Detect which cell encompasses the target text, then output its [x, y] center coordinate. 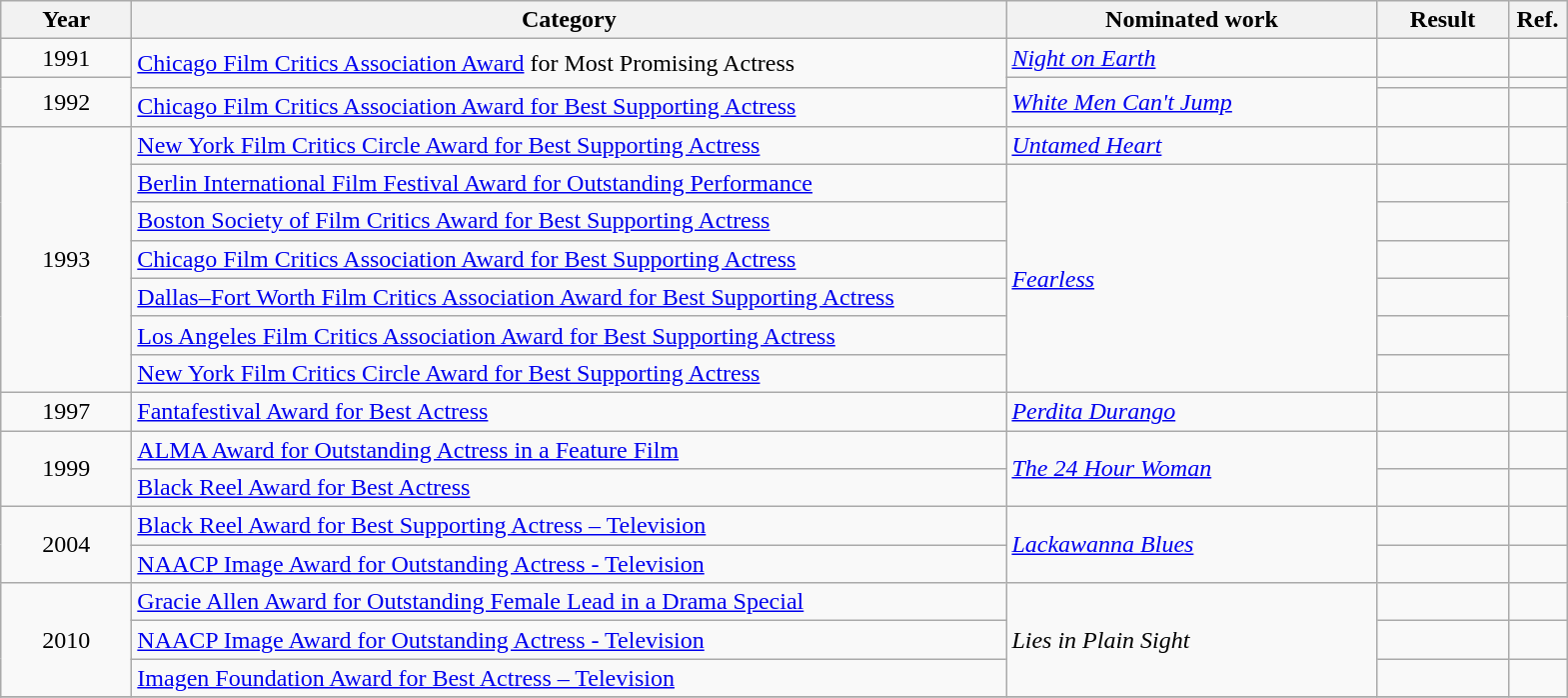
1992 [66, 102]
Perdita Durango [1191, 411]
Lackawanna Blues [1191, 545]
Black Reel Award for Best Supporting Actress – Television [570, 526]
Chicago Film Critics Association Award for Most Promising Actress [570, 64]
Lies in Plain Sight [1191, 640]
The 24 Hour Woman [1191, 468]
2004 [66, 545]
Gracie Allen Award for Outstanding Female Lead in a Drama Special [570, 602]
Berlin International Film Festival Award for Outstanding Performance [570, 183]
Result [1443, 20]
1999 [66, 468]
Ref. [1537, 20]
Untamed Heart [1191, 145]
Dallas–Fort Worth Film Critics Association Award for Best Supporting Actress [570, 297]
Imagen Foundation Award for Best Actress – Television [570, 678]
Category [570, 20]
Fearless [1191, 278]
2010 [66, 640]
Nominated work [1191, 20]
Year [66, 20]
ALMA Award for Outstanding Actress in a Feature Film [570, 449]
Night on Earth [1191, 58]
Los Angeles Film Critics Association Award for Best Supporting Actress [570, 335]
Black Reel Award for Best Actress [570, 488]
White Men Can't Jump [1191, 102]
Fantafestival Award for Best Actress [570, 411]
1997 [66, 411]
1993 [66, 259]
1991 [66, 58]
Boston Society of Film Critics Award for Best Supporting Actress [570, 221]
